Output the [X, Y] coordinate of the center of the cell containing the given text.  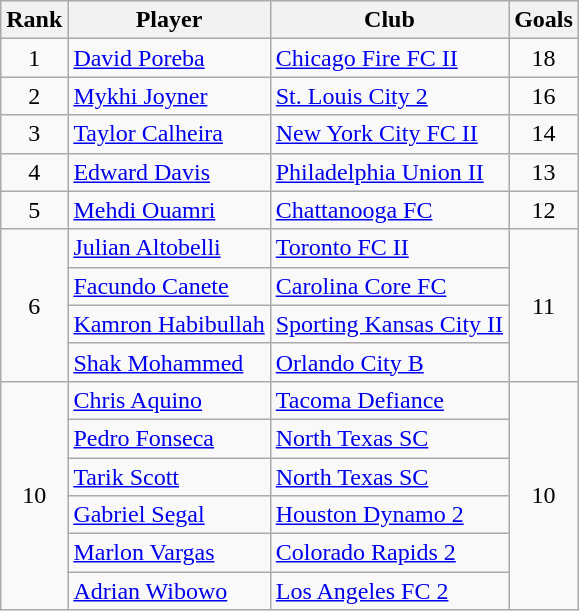
3 [34, 134]
Facundo Canete [169, 286]
4 [34, 172]
Chattanooga FC [389, 210]
Julian Altobelli [169, 248]
Mykhi Joyner [169, 96]
2 [34, 96]
5 [34, 210]
Orlando City B [389, 362]
Adrian Wibowo [169, 591]
Rank [34, 20]
Los Angeles FC 2 [389, 591]
David Poreba [169, 58]
Chicago Fire FC II [389, 58]
Tacoma Defiance [389, 400]
1 [34, 58]
Sporting Kansas City II [389, 324]
18 [544, 58]
New York City FC II [389, 134]
13 [544, 172]
14 [544, 134]
16 [544, 96]
11 [544, 305]
Toronto FC II [389, 248]
Tarik Scott [169, 477]
Edward Davis [169, 172]
Shak Mohammed [169, 362]
Gabriel Segal [169, 515]
Marlon Vargas [169, 553]
12 [544, 210]
Goals [544, 20]
St. Louis City 2 [389, 96]
Philadelphia Union II [389, 172]
Club [389, 20]
Chris Aquino [169, 400]
Kamron Habibullah [169, 324]
Player [169, 20]
Mehdi Ouamri [169, 210]
Colorado Rapids 2 [389, 553]
Carolina Core FC [389, 286]
6 [34, 305]
Taylor Calheira [169, 134]
Pedro Fonseca [169, 438]
Houston Dynamo 2 [389, 515]
